Extract the [X, Y] coordinate from the center of the cell holding the provided text.  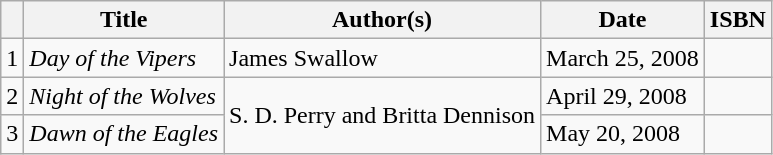
Night of the Wolves [124, 96]
James Swallow [382, 58]
March 25, 2008 [623, 58]
Title [124, 20]
Date [623, 20]
Dawn of the Eagles [124, 134]
Author(s) [382, 20]
S. D. Perry and Britta Dennison [382, 115]
May 20, 2008 [623, 134]
3 [12, 134]
ISBN [738, 20]
1 [12, 58]
Day of the Vipers [124, 58]
April 29, 2008 [623, 96]
2 [12, 96]
